For the text-containing cell, return its midpoint in [X, Y] coordinate format. 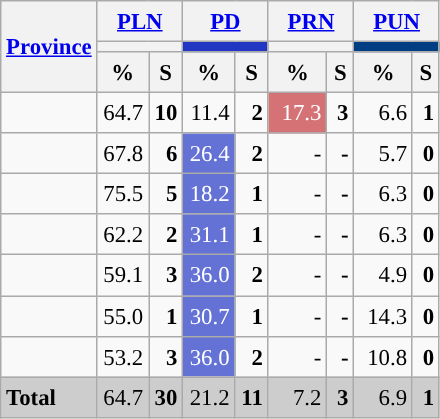
4.9 [384, 276]
11 [252, 398]
21.2 [209, 398]
PUN [397, 22]
PRN [311, 22]
10 [165, 114]
55.0 [123, 316]
75.5 [123, 194]
31.1 [209, 234]
53.2 [123, 356]
18.2 [209, 194]
26.4 [209, 154]
67.8 [123, 154]
5.7 [384, 154]
10.8 [384, 356]
17.3 [298, 114]
Province [49, 47]
6.9 [384, 398]
6 [165, 154]
14.3 [384, 316]
30.7 [209, 316]
7.2 [298, 398]
PD [226, 22]
11.4 [209, 114]
59.1 [123, 276]
PLN [140, 22]
62.2 [123, 234]
6.6 [384, 114]
Total [49, 398]
30 [165, 398]
5 [165, 194]
